From the cell containing the given text, extract its center point as [X, Y] coordinate. 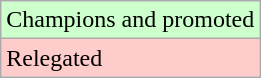
Relegated [130, 58]
Champions and promoted [130, 20]
